Locate the cell with the specified text and output its [x, y] center coordinate. 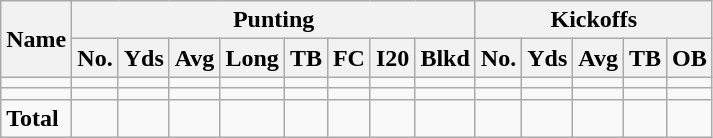
Blkd [445, 58]
OB [690, 58]
Punting [274, 20]
FC [348, 58]
I20 [392, 58]
Kickoffs [594, 20]
Total [36, 118]
Name [36, 39]
Long [252, 58]
